Return the [x, y] coordinate for the center point of the cell that contains the specified text.  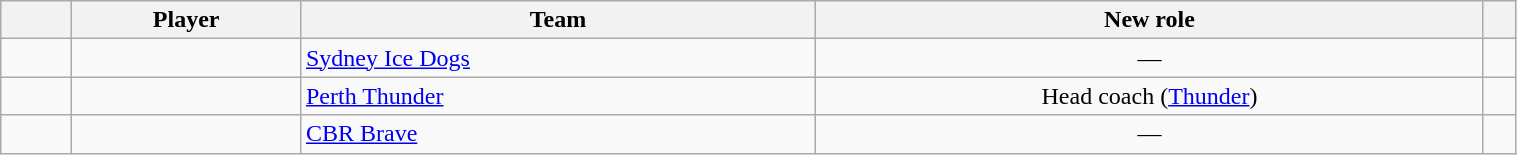
Perth Thunder [558, 96]
Sydney Ice Dogs [558, 58]
New role [1150, 20]
Head coach (Thunder) [1150, 96]
Team [558, 20]
CBR Brave [558, 134]
Player [186, 20]
